Return the [x, y] coordinate for the center point of the cell that contains the specified text.  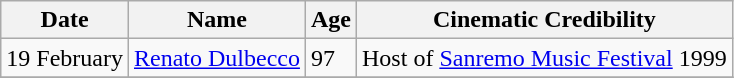
Cinematic Credibility [545, 20]
Name [216, 20]
97 [330, 58]
19 February [65, 58]
Age [330, 20]
Date [65, 20]
Host of Sanremo Music Festival 1999 [545, 58]
Renato Dulbecco [216, 58]
